From the cell containing the given text, extract its center point as [x, y] coordinate. 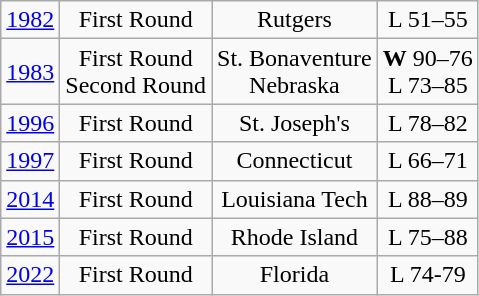
2015 [30, 237]
L 75–88 [428, 237]
1996 [30, 123]
2022 [30, 275]
L 88–89 [428, 199]
L 66–71 [428, 161]
Louisiana Tech [295, 199]
2014 [30, 199]
Rutgers [295, 20]
L 74-79 [428, 275]
1997 [30, 161]
1983 [30, 72]
W 90–76L 73–85 [428, 72]
1982 [30, 20]
Rhode Island [295, 237]
Connecticut [295, 161]
L 51–55 [428, 20]
First RoundSecond Round [136, 72]
St. Joseph's [295, 123]
St. BonaventureNebraska [295, 72]
Florida [295, 275]
L 78–82 [428, 123]
